Output the [X, Y] coordinate of the center of the cell containing the given text.  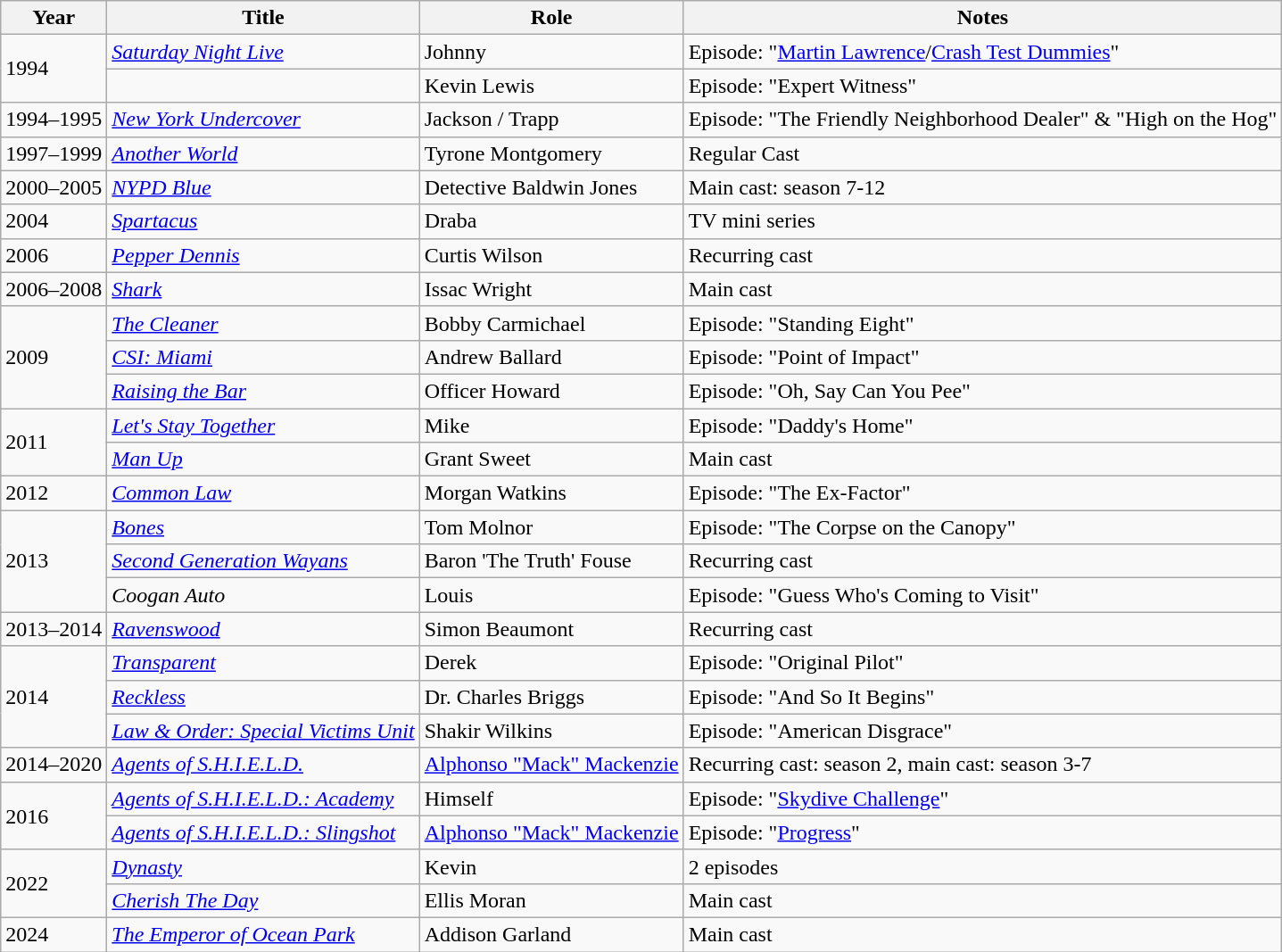
2006 [54, 255]
Episode: "The Corpse on the Canopy" [983, 527]
Coogan Auto [263, 595]
Episode: "Guess Who's Coming to Visit" [983, 595]
Tyrone Montgomery [551, 153]
Baron 'The Truth' Fouse [551, 561]
Johnny [551, 52]
1997–1999 [54, 153]
Episode: "Oh, Say Can You Pee" [983, 391]
Issac Wright [551, 289]
2016 [54, 815]
Ravenswood [263, 629]
2013–2014 [54, 629]
Andrew Ballard [551, 357]
Another World [263, 153]
Episode: "Expert Witness" [983, 86]
TV mini series [983, 221]
Kevin [551, 866]
Shakir Wilkins [551, 731]
Morgan Watkins [551, 493]
NYPD Blue [263, 187]
Main cast: season 7-12 [983, 187]
Pepper Dennis [263, 255]
Tom Molnor [551, 527]
Raising the Bar [263, 391]
Episode: "Original Pilot" [983, 663]
Reckless [263, 697]
Title [263, 18]
Regular Cast [983, 153]
Draba [551, 221]
Kevin Lewis [551, 86]
2 episodes [983, 866]
Role [551, 18]
Saturday Night Live [263, 52]
Cherish The Day [263, 900]
Dynasty [263, 866]
Episode: "Standing Eight" [983, 323]
Shark [263, 289]
2009 [54, 357]
Episode: "Point of Impact" [983, 357]
Agents of S.H.I.E.L.D.: Academy [263, 799]
Notes [983, 18]
Addison Garland [551, 934]
Episode: "American Disgrace" [983, 731]
Episode: "The Ex-Factor" [983, 493]
Episode: "Progress" [983, 832]
The Cleaner [263, 323]
2014–2020 [54, 765]
Dr. Charles Briggs [551, 697]
Bones [263, 527]
1994–1995 [54, 120]
Agents of S.H.I.E.L.D.: Slingshot [263, 832]
2011 [54, 443]
2024 [54, 934]
New York Undercover [263, 120]
Mike [551, 426]
Spartacus [263, 221]
Episode: "And So It Begins" [983, 697]
Year [54, 18]
Agents of S.H.I.E.L.D. [263, 765]
2013 [54, 561]
2014 [54, 697]
Detective Baldwin Jones [551, 187]
Episode: "Skydive Challenge" [983, 799]
2022 [54, 883]
Curtis Wilson [551, 255]
The Emperor of Ocean Park [263, 934]
Louis [551, 595]
2012 [54, 493]
Man Up [263, 459]
Ellis Moran [551, 900]
Common Law [263, 493]
Himself [551, 799]
Episode: "The Friendly Neighborhood Dealer" & "High on the Hog" [983, 120]
2000–2005 [54, 187]
1994 [54, 69]
Officer Howard [551, 391]
CSI: Miami [263, 357]
Jackson / Trapp [551, 120]
Simon Beaumont [551, 629]
Grant Sweet [551, 459]
Second Generation Wayans [263, 561]
Bobby Carmichael [551, 323]
Episode: "Daddy's Home" [983, 426]
Recurring cast: season 2, main cast: season 3-7 [983, 765]
Derek [551, 663]
2006–2008 [54, 289]
Transparent [263, 663]
Let's Stay Together [263, 426]
Law & Order: Special Victims Unit [263, 731]
Episode: "Martin Lawrence/Crash Test Dummies" [983, 52]
2004 [54, 221]
